Locate the cell with the specified text and output its (X, Y) center coordinate. 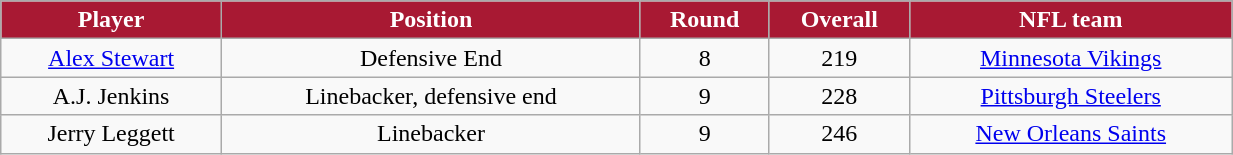
Minnesota Vikings (1071, 58)
Alex Stewart (112, 58)
NFL team (1071, 20)
228 (840, 96)
Position (430, 20)
New Orleans Saints (1071, 134)
Overall (840, 20)
Round (704, 20)
Pittsburgh Steelers (1071, 96)
Player (112, 20)
Jerry Leggett (112, 134)
8 (704, 58)
Linebacker, defensive end (430, 96)
A.J. Jenkins (112, 96)
219 (840, 58)
Defensive End (430, 58)
246 (840, 134)
Linebacker (430, 134)
